Return the [X, Y] coordinate for the center point of the cell that contains the specified text.  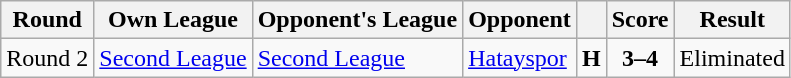
Score [640, 20]
Round 2 [48, 58]
Hatayspor [520, 58]
3–4 [640, 58]
Round [48, 20]
H [591, 58]
Own League [173, 20]
Opponent [520, 20]
Opponent's League [357, 20]
Result [732, 20]
Eliminated [732, 58]
